Return [x, y] of the center of cell containing provided text 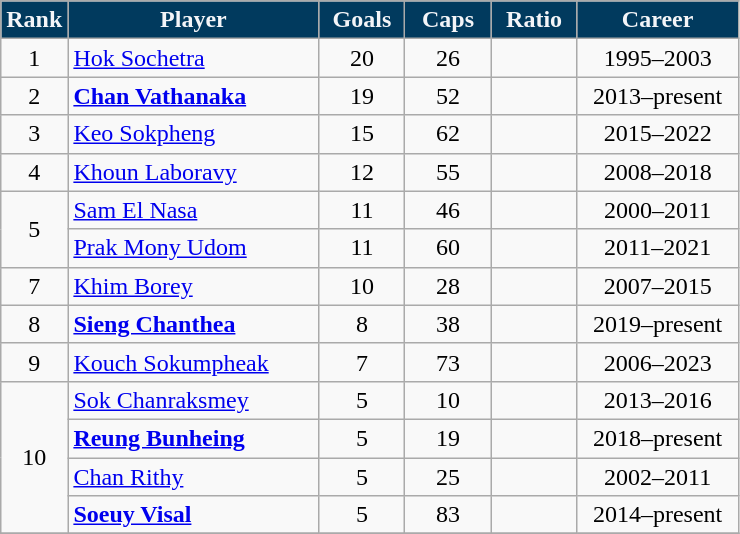
2019–present [658, 324]
Hok Sochetra [194, 58]
2013–present [658, 96]
2008–2018 [658, 172]
2013–2016 [658, 400]
60 [448, 248]
9 [34, 362]
2000–2011 [658, 210]
28 [448, 286]
Sieng Chanthea [194, 324]
Career [658, 20]
1 [34, 58]
2014–present [658, 515]
2 [34, 96]
2002–2011 [658, 477]
4 [34, 172]
52 [448, 96]
Caps [448, 20]
Khim Borey [194, 286]
Khoun Laboravy [194, 172]
Sam El Nasa [194, 210]
38 [448, 324]
12 [362, 172]
1995–2003 [658, 58]
55 [448, 172]
20 [362, 58]
2006–2023 [658, 362]
62 [448, 134]
46 [448, 210]
2018–present [658, 438]
83 [448, 515]
25 [448, 477]
Soeuy Visal [194, 515]
26 [448, 58]
3 [34, 134]
Rank [34, 20]
Keo Sokpheng [194, 134]
2007–2015 [658, 286]
2011–2021 [658, 248]
2015–2022 [658, 134]
73 [448, 362]
Chan Rithy [194, 477]
Sok Chanraksmey [194, 400]
Goals [362, 20]
Kouch Sokumpheak [194, 362]
15 [362, 134]
Ratio [534, 20]
Reung Bunheing [194, 438]
Chan Vathanaka [194, 96]
Prak Mony Udom [194, 248]
Player [194, 20]
